Extract the (X, Y) coordinate from the center of the cell holding the provided text.  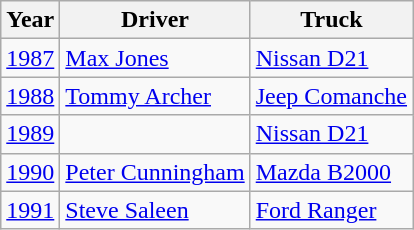
Peter Cunningham (155, 172)
Tommy Archer (155, 96)
Ford Ranger (331, 210)
Year (30, 20)
Steve Saleen (155, 210)
Jeep Comanche (331, 96)
Truck (331, 20)
1988 (30, 96)
Mazda B2000 (331, 172)
Max Jones (155, 58)
1990 (30, 172)
1989 (30, 134)
1987 (30, 58)
Driver (155, 20)
1991 (30, 210)
